Search for the cell housing the specified text and yield its (x, y) center coordinate. 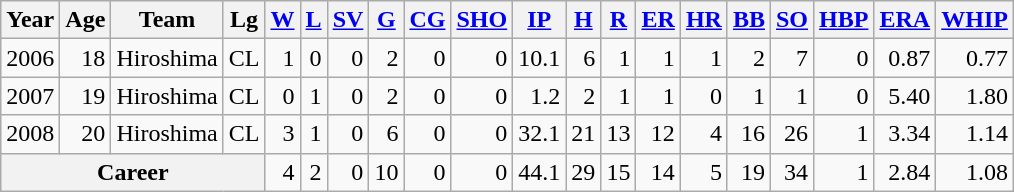
R (618, 20)
ERA (905, 20)
21 (584, 134)
H (584, 20)
Team (167, 20)
1.14 (975, 134)
3.34 (905, 134)
2007 (30, 96)
29 (584, 172)
16 (748, 134)
26 (792, 134)
W (282, 20)
BB (748, 20)
0.87 (905, 58)
2008 (30, 134)
2006 (30, 58)
SV (348, 20)
12 (658, 134)
IP (540, 20)
5 (704, 172)
ER (658, 20)
2.84 (905, 172)
SHO (482, 20)
44.1 (540, 172)
G (386, 20)
0.77 (975, 58)
13 (618, 134)
1.80 (975, 96)
SO (792, 20)
34 (792, 172)
1.08 (975, 172)
Year (30, 20)
Career (133, 172)
WHIP (975, 20)
10 (386, 172)
14 (658, 172)
Age (86, 20)
HR (704, 20)
20 (86, 134)
10.1 (540, 58)
18 (86, 58)
CG (428, 20)
L (314, 20)
HBP (844, 20)
15 (618, 172)
3 (282, 134)
7 (792, 58)
Lg (244, 20)
1.2 (540, 96)
5.40 (905, 96)
32.1 (540, 134)
